Determine the [X, Y] coordinate at the center of the cell enclosing the given text.  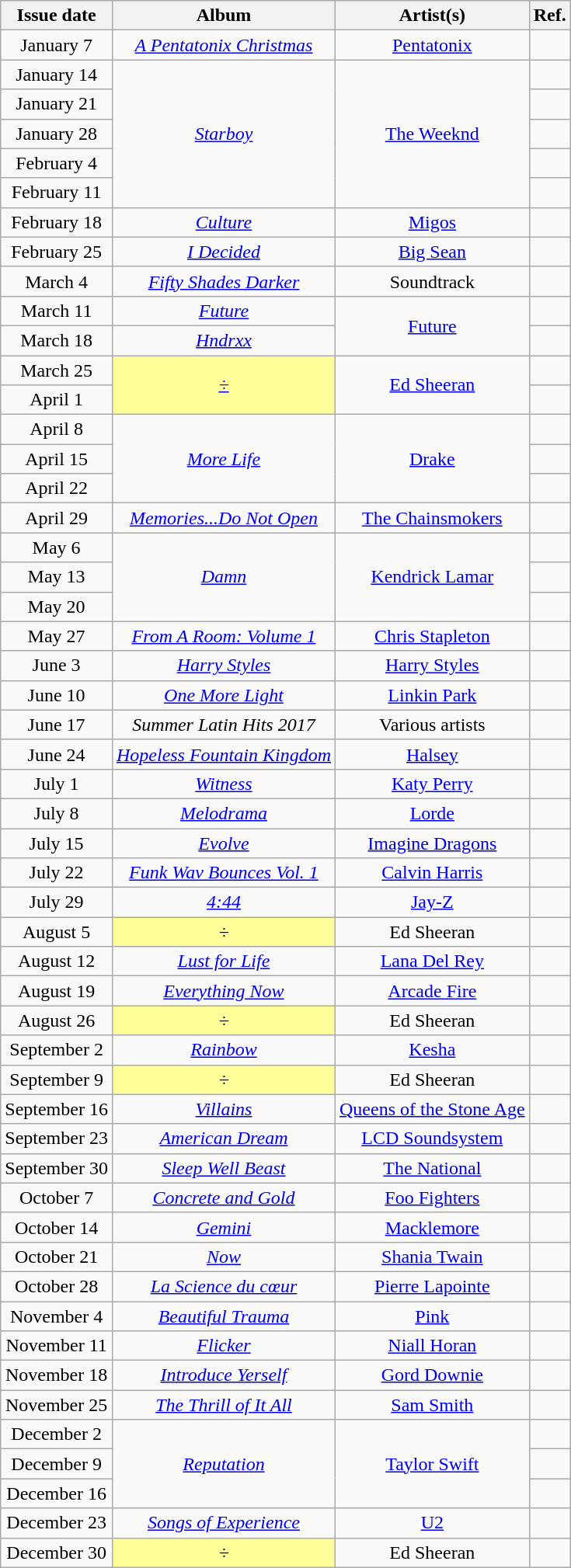
Imagine Dragons [433, 843]
From A Room: Volume 1 [224, 636]
Funk Wav Bounces Vol. 1 [224, 873]
November 11 [57, 1346]
June 17 [57, 725]
Kendrick Lamar [433, 577]
December 16 [57, 1493]
Foo Fighters [433, 1198]
La Science du cœur [224, 1286]
April 1 [57, 400]
June 3 [57, 666]
One More Light [224, 695]
Queens of the Stone Age [433, 1109]
Shania Twain [433, 1257]
May 6 [57, 548]
Reputation [224, 1464]
Pierre Lapointe [433, 1286]
December 30 [57, 1552]
LCD Soundsystem [433, 1139]
The Weeknd [433, 134]
Songs of Experience [224, 1523]
February 25 [57, 252]
August 12 [57, 961]
August 19 [57, 991]
Halsey [433, 754]
September 2 [57, 1050]
Artist(s) [433, 16]
January 14 [57, 75]
Sam Smith [433, 1405]
April 8 [57, 429]
July 22 [57, 873]
Hndrxx [224, 340]
April 22 [57, 488]
Lorde [433, 813]
May 13 [57, 577]
Sleep Well Beast [224, 1168]
November 25 [57, 1405]
Katy Perry [433, 784]
Jay-Z [433, 902]
Arcade Fire [433, 991]
American Dream [224, 1139]
Chris Stapleton [433, 636]
October 14 [57, 1227]
February 18 [57, 222]
Migos [433, 222]
January 28 [57, 134]
September 30 [57, 1168]
Gemini [224, 1227]
March 11 [57, 311]
December 23 [57, 1523]
Fifty Shades Darker [224, 281]
Starboy [224, 134]
Damn [224, 577]
April 15 [57, 459]
Pink [433, 1316]
Taylor Swift [433, 1464]
Lana Del Rey [433, 961]
July 29 [57, 902]
Niall Horan [433, 1346]
Album [224, 16]
July 1 [57, 784]
A Pentatonix Christmas [224, 45]
Hopeless Fountain Kingdom [224, 754]
Pentatonix [433, 45]
March 18 [57, 340]
August 26 [57, 1020]
September 9 [57, 1080]
Issue date [57, 16]
May 27 [57, 636]
October 21 [57, 1257]
Drake [433, 459]
September 16 [57, 1109]
January 21 [57, 104]
Lust for Life [224, 961]
November 18 [57, 1375]
Everything Now [224, 991]
December 2 [57, 1434]
Macklemore [433, 1227]
Summer Latin Hits 2017 [224, 725]
Kesha [433, 1050]
Concrete and Gold [224, 1198]
Memories...Do Not Open [224, 518]
Evolve [224, 843]
August 5 [57, 932]
The National [433, 1168]
September 23 [57, 1139]
October 28 [57, 1286]
February 4 [57, 163]
I Decided [224, 252]
Rainbow [224, 1050]
May 20 [57, 607]
Introduce Yerself [224, 1375]
March 25 [57, 370]
July 15 [57, 843]
December 9 [57, 1464]
Melodrama [224, 813]
January 7 [57, 45]
More Life [224, 459]
Beautiful Trauma [224, 1316]
Witness [224, 784]
Calvin Harris [433, 873]
Gord Downie [433, 1375]
Linkin Park [433, 695]
4:44 [224, 902]
November 4 [57, 1316]
Various artists [433, 725]
U2 [433, 1523]
Culture [224, 222]
Soundtrack [433, 281]
Now [224, 1257]
Flicker [224, 1346]
March 4 [57, 281]
Villains [224, 1109]
The Thrill of It All [224, 1405]
April 29 [57, 518]
Ref. [550, 16]
July 8 [57, 813]
The Chainsmokers [433, 518]
Big Sean [433, 252]
October 7 [57, 1198]
February 11 [57, 193]
June 10 [57, 695]
June 24 [57, 754]
